From the cell containing the given text, extract its center point as (X, Y) coordinate. 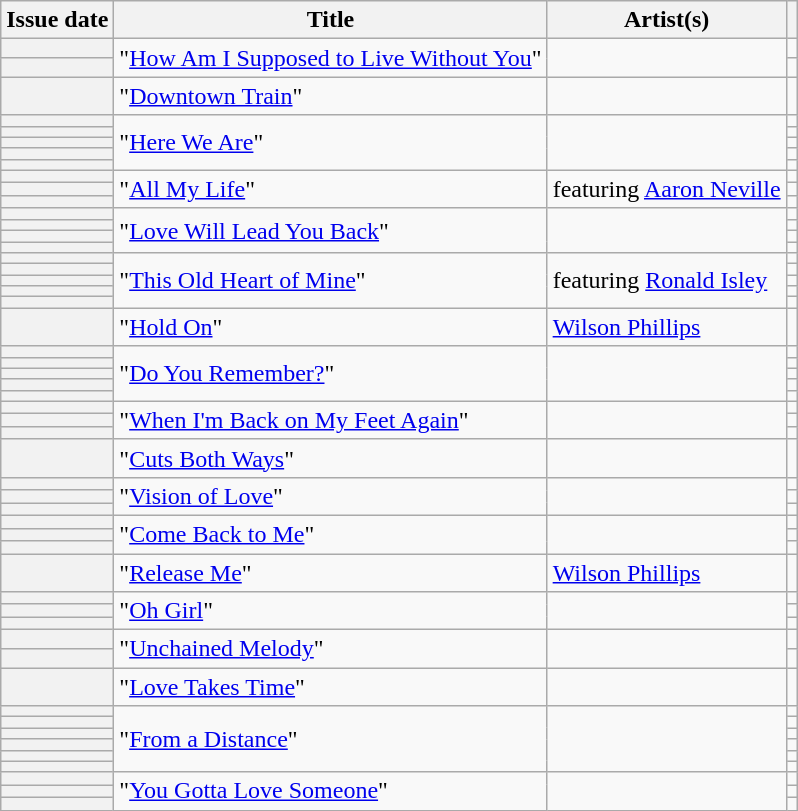
featuring Aaron Neville (666, 189)
"Cuts Both Ways" (330, 458)
"Come Back to Me" (330, 534)
"Downtown Train" (330, 96)
"You Gotta Love Someone" (330, 791)
Artist(s) (666, 20)
"Vision of Love" (330, 496)
"Unchained Melody" (330, 649)
"Here We Are" (330, 142)
"Oh Girl" (330, 611)
Title (330, 20)
"When I'm Back on My Feet Again" (330, 420)
"Do You Remember?" (330, 374)
"Release Me" (330, 573)
Issue date (58, 20)
"How Am I Supposed to Live Without You" (330, 58)
"Love Will Lead You Back" (330, 230)
"This Old Heart of Mine" (330, 280)
"Hold On" (330, 327)
"From a Distance" (330, 739)
"All My Life" (330, 189)
"Love Takes Time" (330, 687)
featuring Ronald Isley (666, 280)
